Search for the cell housing the specified text and yield its [X, Y] center coordinate. 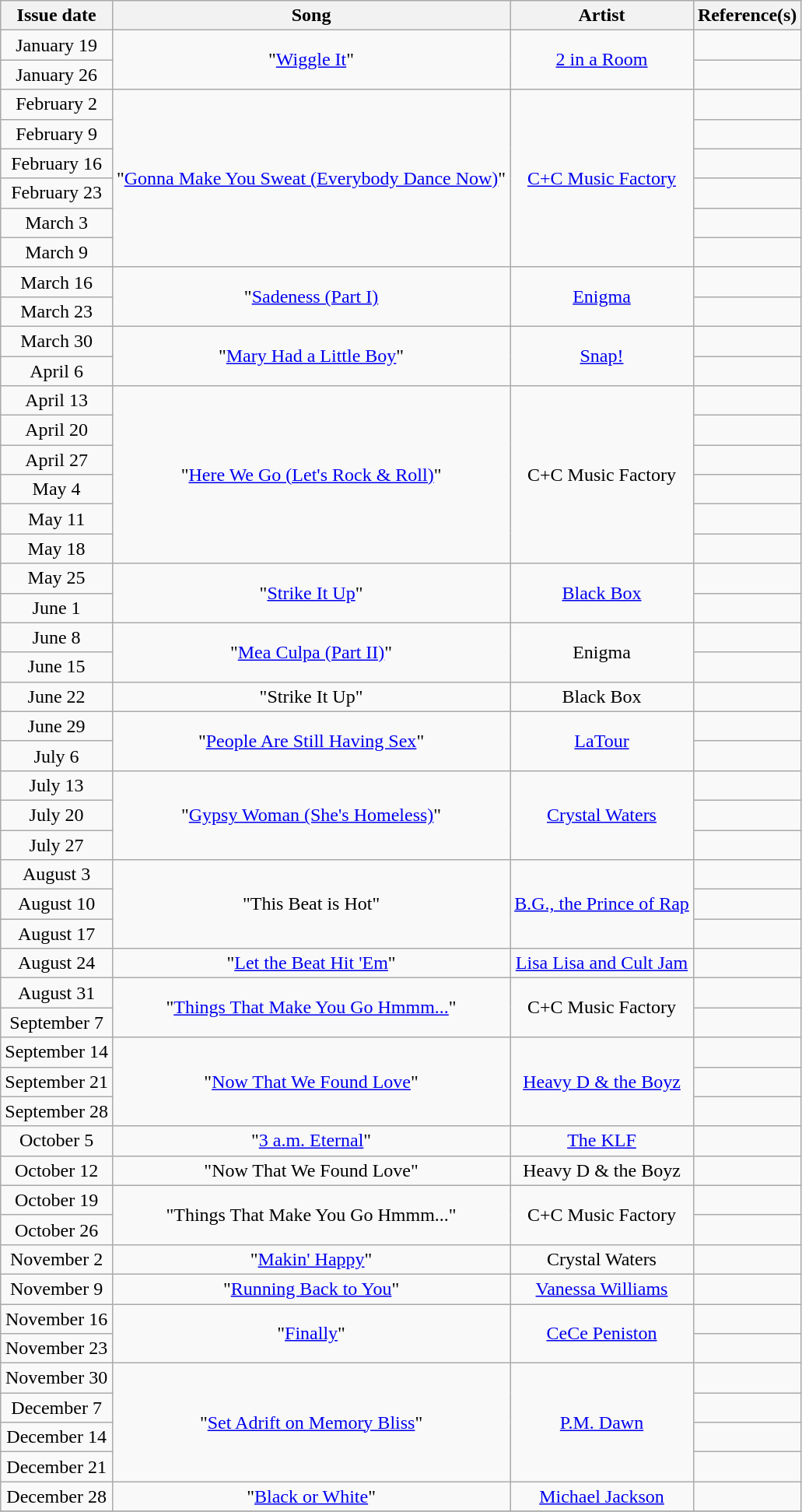
March 16 [57, 282]
January 26 [57, 75]
April 13 [57, 401]
September 14 [57, 1052]
B.G., the Prince of Rap [602, 904]
May 25 [57, 578]
"People Are Still Having Sex" [311, 741]
January 19 [57, 45]
February 16 [57, 163]
May 18 [57, 549]
February 2 [57, 104]
July 6 [57, 756]
Vanessa Williams [602, 1289]
Artist [602, 16]
November 30 [57, 1378]
"Sadeness (Part I) [311, 296]
LaTour [602, 741]
"Set Adrift on Memory Bliss" [311, 1423]
June 29 [57, 726]
December 14 [57, 1437]
April 27 [57, 460]
Issue date [57, 16]
July 20 [57, 815]
July 27 [57, 844]
November 23 [57, 1349]
"Let the Beat Hit 'Em" [311, 963]
March 3 [57, 223]
August 17 [57, 934]
Lisa Lisa and Cult Jam [602, 963]
June 15 [57, 667]
Michael Jackson [602, 1496]
August 24 [57, 963]
February 23 [57, 193]
"Gonna Make You Sweat (Everybody Dance Now)" [311, 178]
"Here We Go (Let's Rock & Roll)" [311, 475]
"This Beat is Hot" [311, 904]
November 9 [57, 1289]
December 7 [57, 1408]
February 9 [57, 134]
CeCe Peniston [602, 1334]
November 2 [57, 1259]
April 6 [57, 371]
"Black or White" [311, 1496]
September 28 [57, 1111]
"Running Back to You" [311, 1289]
Reference(s) [747, 16]
December 28 [57, 1496]
October 5 [57, 1141]
"Gypsy Woman (She's Homeless)" [311, 815]
July 13 [57, 785]
"Makin' Happy" [311, 1259]
May 11 [57, 519]
August 31 [57, 993]
June 22 [57, 696]
March 23 [57, 311]
September 21 [57, 1082]
August 10 [57, 904]
October 12 [57, 1170]
Song [311, 16]
"Wiggle It" [311, 60]
Snap! [602, 356]
March 30 [57, 341]
August 3 [57, 875]
"3 a.m. Eternal" [311, 1141]
September 7 [57, 1023]
March 9 [57, 252]
The KLF [602, 1141]
"Mea Culpa (Part II)" [311, 652]
June 8 [57, 637]
P.M. Dawn [602, 1423]
October 26 [57, 1230]
June 1 [57, 608]
"Mary Had a Little Boy" [311, 356]
October 19 [57, 1200]
November 16 [57, 1319]
"Finally" [311, 1334]
May 4 [57, 489]
2 in a Room [602, 60]
December 21 [57, 1467]
April 20 [57, 430]
